Search for the cell housing the specified text and yield its (X, Y) center coordinate. 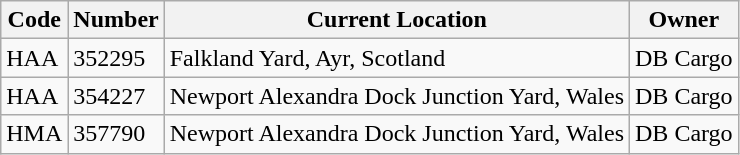
Falkland Yard, Ayr, Scotland (396, 58)
HMA (34, 134)
Current Location (396, 20)
Owner (684, 20)
Code (34, 20)
354227 (116, 96)
Number (116, 20)
352295 (116, 58)
357790 (116, 134)
